Pinpoint the cell where the given text exists, returning its [X, Y] midpoint coordinate. 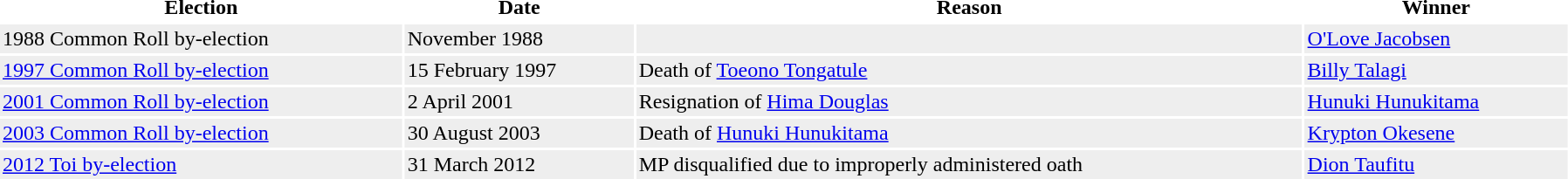
1988 Common Roll by-election [201, 38]
2003 Common Roll by-election [201, 133]
O'Love Jacobsen [1437, 38]
2 April 2001 [519, 101]
2012 Toi by-election [201, 164]
15 February 1997 [519, 70]
Death of Hunuki Hunukitama [969, 133]
Billy Talagi [1437, 70]
Hunuki Hunukitama [1437, 101]
November 1988 [519, 38]
31 March 2012 [519, 164]
30 August 2003 [519, 133]
1997 Common Roll by-election [201, 70]
Dion Taufitu [1437, 164]
Krypton Okesene [1437, 133]
Death of Toeono Tongatule [969, 70]
Resignation of Hima Douglas [969, 101]
2001 Common Roll by-election [201, 101]
MP disqualified due to improperly administered oath [969, 164]
